Extract the (x, y) coordinate from the center of the cell holding the provided text.  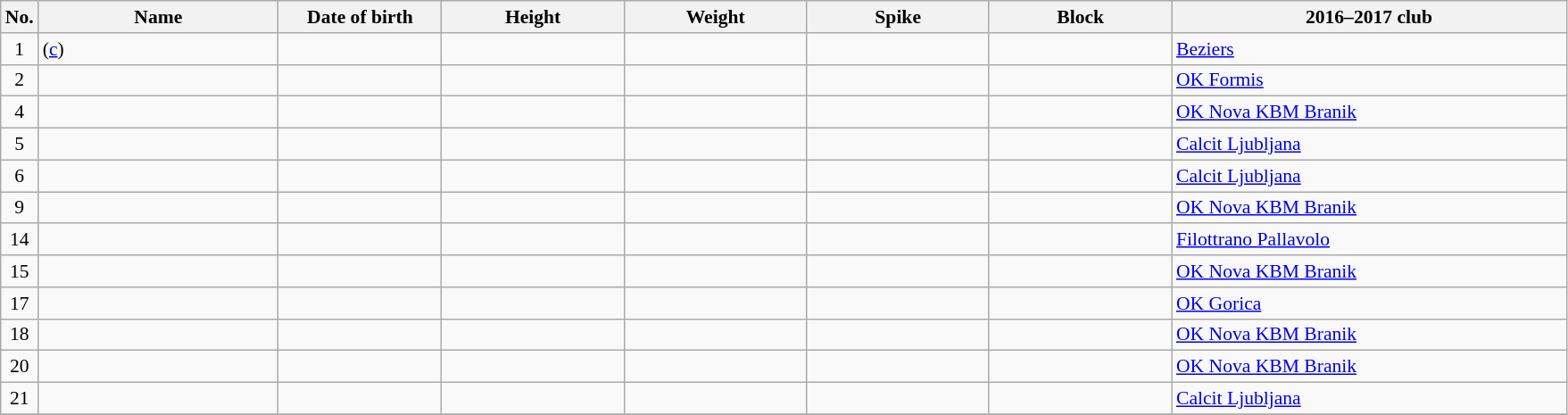
Block (1080, 17)
No. (20, 17)
6 (20, 176)
20 (20, 367)
Filottrano Pallavolo (1369, 240)
14 (20, 240)
Name (159, 17)
(c) (159, 49)
1 (20, 49)
17 (20, 303)
21 (20, 399)
2 (20, 80)
Date of birth (361, 17)
2016–2017 club (1369, 17)
Weight (716, 17)
4 (20, 112)
Spike (898, 17)
OK Gorica (1369, 303)
9 (20, 208)
15 (20, 271)
18 (20, 335)
OK Formis (1369, 80)
Height (534, 17)
Beziers (1369, 49)
5 (20, 145)
